Pinpoint the cell where the given text exists, returning its [X, Y] midpoint coordinate. 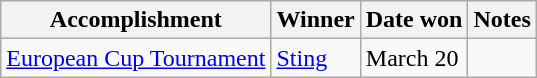
Accomplishment [136, 20]
Sting [316, 58]
Notes [502, 20]
European Cup Tournament [136, 58]
March 20 [414, 58]
Winner [316, 20]
Date won [414, 20]
